For the text-containing cell, return its midpoint in [X, Y] coordinate format. 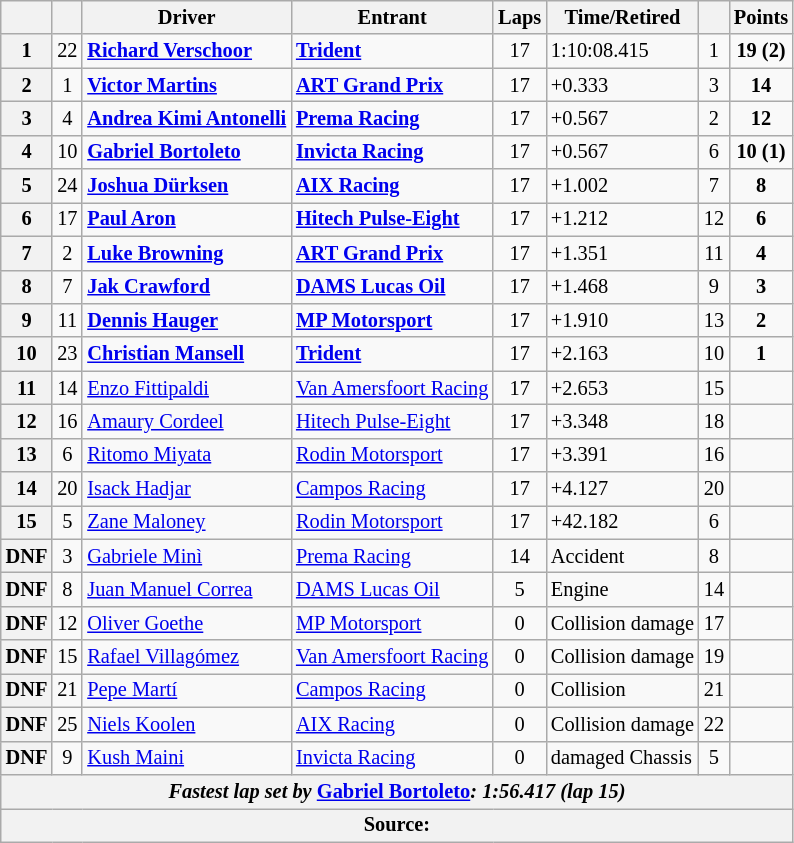
Gabriel Bortoleto [186, 152]
Laps [520, 17]
10 (1) [761, 152]
damaged Chassis [622, 758]
+1.212 [622, 219]
Points [761, 17]
Paul Aron [186, 219]
24 [67, 186]
Collision [622, 690]
Entrant [392, 17]
Enzo Fittipaldi [186, 388]
+2.653 [622, 388]
+3.391 [622, 455]
Amaury Cordeel [186, 421]
Oliver Goethe [186, 623]
Andrea Kimi Antonelli [186, 118]
+2.163 [622, 354]
Joshua Dürksen [186, 186]
Rafael Villagómez [186, 657]
25 [67, 724]
1:10:08.415 [622, 51]
18 [714, 421]
Juan Manuel Correa [186, 589]
+1.910 [622, 320]
+3.348 [622, 421]
Victor Martins [186, 85]
+42.182 [622, 522]
Jak Crawford [186, 287]
+4.127 [622, 489]
Niels Koolen [186, 724]
23 [67, 354]
Kush Maini [186, 758]
+1.468 [622, 287]
Dennis Hauger [186, 320]
+1.351 [622, 253]
Time/Retired [622, 17]
Richard Verschoor [186, 51]
Engine [622, 589]
19 [714, 657]
Pepe Martí [186, 690]
Source: [397, 825]
Gabriele Minì [186, 556]
19 (2) [761, 51]
Isack Hadjar [186, 489]
Zane Maloney [186, 522]
Driver [186, 17]
Luke Browning [186, 253]
+0.333 [622, 85]
Accident [622, 556]
Fastest lap set by Gabriel Bortoleto: 1:56.417 (lap 15) [397, 791]
Christian Mansell [186, 354]
Ritomo Miyata [186, 455]
+1.002 [622, 186]
